Determine the (x, y) coordinate at the center of the cell enclosing the given text.  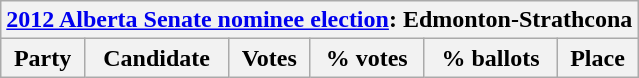
Place (598, 58)
% ballots (491, 58)
Party (43, 58)
% votes (367, 58)
Candidate (156, 58)
2012 Alberta Senate nominee election: Edmonton-Strathcona (320, 20)
Votes (270, 58)
